Determine the [x, y] coordinate at the center of the cell enclosing the given text.  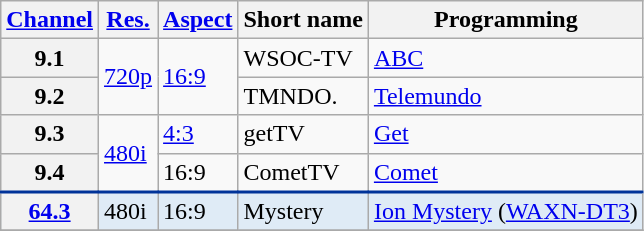
ABC [506, 58]
9.2 [50, 96]
64.3 [50, 212]
Channel [50, 20]
720p [128, 77]
CometTV [303, 172]
Mystery [303, 212]
Telemundo [506, 96]
WSOC-TV [303, 58]
Programming [506, 20]
Aspect [198, 20]
Short name [303, 20]
9.3 [50, 134]
getTV [303, 134]
Comet [506, 172]
4:3 [198, 134]
9.4 [50, 172]
Res. [128, 20]
Ion Mystery (WAXN-DT3) [506, 212]
TMNDO. [303, 96]
9.1 [50, 58]
Get [506, 134]
